Locate the cell with the specified text and output its [x, y] center coordinate. 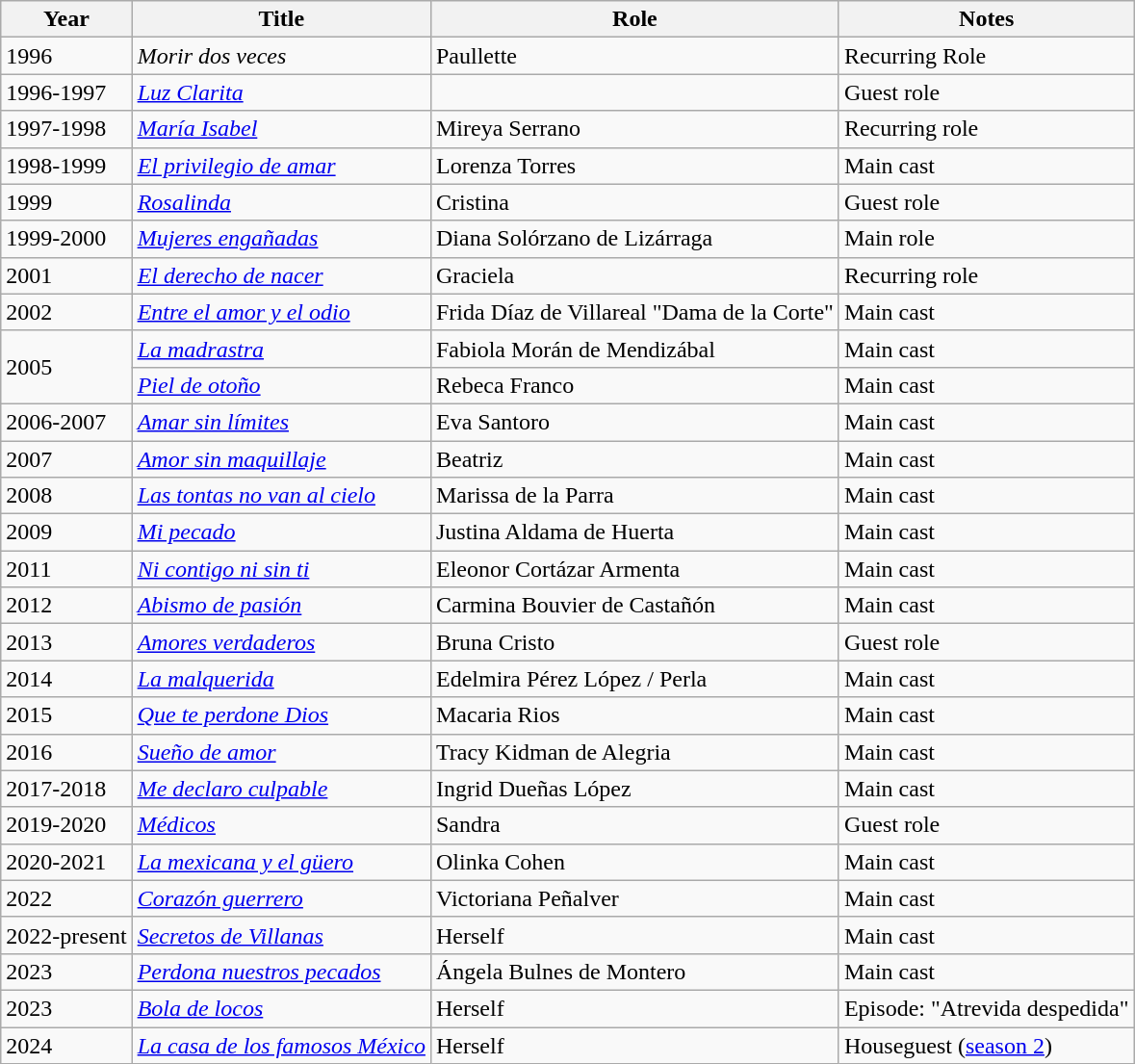
Amor sin maquillaje [281, 459]
2008 [66, 496]
Mujeres engañadas [281, 239]
Rebeca Franco [634, 385]
Mireya Serrano [634, 129]
Fabiola Morán de Mendizábal [634, 349]
2011 [66, 569]
2024 [66, 1045]
2014 [66, 679]
Médicos [281, 825]
La malquerida [281, 679]
1996-1997 [66, 92]
Olinka Cohen [634, 862]
Perdona nuestros pecados [281, 972]
Corazón guerrero [281, 898]
Title [281, 19]
Amores verdaderos [281, 642]
Houseguest (season 2) [986, 1045]
Secretos de Villanas [281, 935]
Recurring Role [986, 56]
Abismo de pasión [281, 606]
El derecho de nacer [281, 275]
2016 [66, 752]
Luz Clarita [281, 92]
Piel de otoño [281, 385]
Carmina Bouvier de Castañón [634, 606]
Paullette [634, 56]
Sandra [634, 825]
2007 [66, 459]
Macaria Rios [634, 715]
Ingrid Dueñas López [634, 789]
Eleonor Cortázar Armenta [634, 569]
La madrastra [281, 349]
Entre el amor y el odio [281, 312]
La casa de los famosos México [281, 1045]
Edelmira Pérez López / Perla [634, 679]
Bola de locos [281, 1008]
2013 [66, 642]
Amar sin límites [281, 422]
Ángela Bulnes de Montero [634, 972]
2022 [66, 898]
Eva Santoro [634, 422]
Beatriz [634, 459]
Role [634, 19]
Tracy Kidman de Alegria [634, 752]
Las tontas no van al cielo [281, 496]
1999 [66, 202]
La mexicana y el güero [281, 862]
Frida Díaz de Villareal "Dama de la Corte" [634, 312]
2009 [66, 532]
2002 [66, 312]
Marissa de la Parra [634, 496]
1997-1998 [66, 129]
1998-1999 [66, 166]
2017-2018 [66, 789]
Morir dos veces [281, 56]
2020-2021 [66, 862]
Cristina [634, 202]
Main role [986, 239]
2001 [66, 275]
2015 [66, 715]
Victoriana Peñalver [634, 898]
Mi pecado [281, 532]
Episode: "Atrevida despedida" [986, 1008]
Bruna Cristo [634, 642]
2019-2020 [66, 825]
Graciela [634, 275]
Rosalinda [281, 202]
1996 [66, 56]
Notes [986, 19]
Que te perdone Dios [281, 715]
Sueño de amor [281, 752]
2022-present [66, 935]
Me declaro culpable [281, 789]
Year [66, 19]
El privilegio de amar [281, 166]
1999-2000 [66, 239]
María Isabel [281, 129]
Lorenza Torres [634, 166]
Diana Solórzano de Lizárraga [634, 239]
Ni contigo ni sin ti [281, 569]
2005 [66, 367]
2012 [66, 606]
2006-2007 [66, 422]
Justina Aldama de Huerta [634, 532]
